Pinpoint the cell where the given text exists, returning its [X, Y] midpoint coordinate. 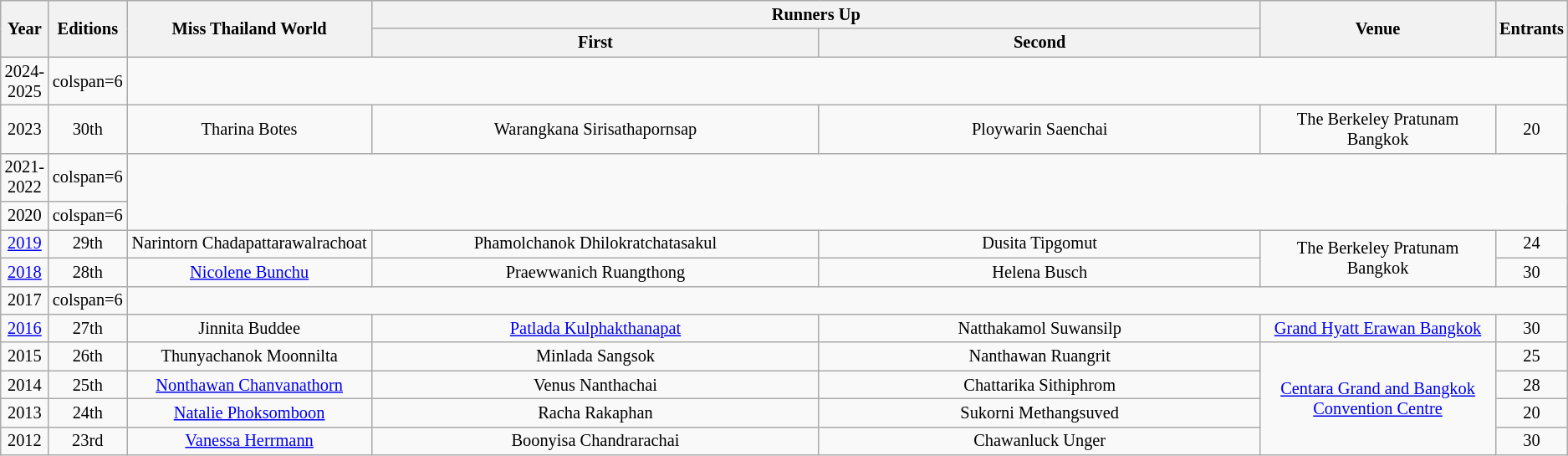
2023 [25, 129]
2013 [25, 412]
2015 [25, 356]
Vanessa Herrmann [249, 441]
29th [88, 243]
25th [88, 385]
24th [88, 412]
27th [88, 328]
Editions [88, 28]
Phamolchanok Dhilokratchatasakul [595, 243]
23rd [88, 441]
Runners Up [816, 14]
Grand Hyatt Erawan Bangkok [1378, 328]
Dusita Tipgomut [1039, 243]
Centara Grand and Bangkok Convention Centre [1378, 398]
Venue [1378, 28]
2017 [25, 300]
2024-2025 [25, 81]
First [595, 43]
24 [1532, 243]
Chawanluck Unger [1039, 441]
Ploywarin Saenchai [1039, 129]
Sukorni Methangsuved [1039, 412]
Boonyisa Chandrarachai [595, 441]
25 [1532, 356]
Jinnita Buddee [249, 328]
2018 [25, 272]
Helena Busch [1039, 272]
28th [88, 272]
2016 [25, 328]
Minlada Sangsok [595, 356]
Nonthawan Chanvanathorn [249, 385]
2014 [25, 385]
Thunyachanok Moonnilta [249, 356]
Chattarika Sithiphrom [1039, 385]
Praewwanich Ruangthong [595, 272]
Natalie Phoksomboon [249, 412]
Racha Rakaphan [595, 412]
2020 [25, 216]
Entrants [1532, 28]
Nanthawan Ruangrit [1039, 356]
Year [25, 28]
2012 [25, 441]
Nicolene Bunchu [249, 272]
2019 [25, 243]
Tharina Botes [249, 129]
Venus Nanthachai [595, 385]
Warangkana Sirisathapornsap [595, 129]
Narintorn Chadapattarawalrachoat [249, 243]
Natthakamol Suwansilp [1039, 328]
28 [1532, 385]
Patlada Kulphakthanapat [595, 328]
30th [88, 129]
2021-2022 [25, 177]
Miss Thailand World [249, 28]
26th [88, 356]
Second [1039, 43]
